Search for the cell housing the specified text and yield its (x, y) center coordinate. 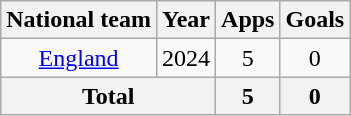
Year (186, 20)
2024 (186, 58)
Total (108, 96)
Goals (315, 20)
National team (79, 20)
England (79, 58)
Apps (248, 20)
